Extract the (X, Y) coordinate from the center of the cell holding the provided text.  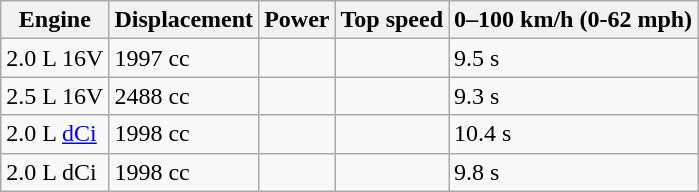
1997 cc (184, 58)
Power (297, 20)
9.5 s (574, 58)
2488 cc (184, 96)
9.3 s (574, 96)
Top speed (392, 20)
0–100 km/h (0-62 mph) (574, 20)
9.8 s (574, 172)
Displacement (184, 20)
Engine (55, 20)
2.5 L 16V (55, 96)
10.4 s (574, 134)
2.0 L 16V (55, 58)
